From the cell containing the given text, extract its center point as (X, Y) coordinate. 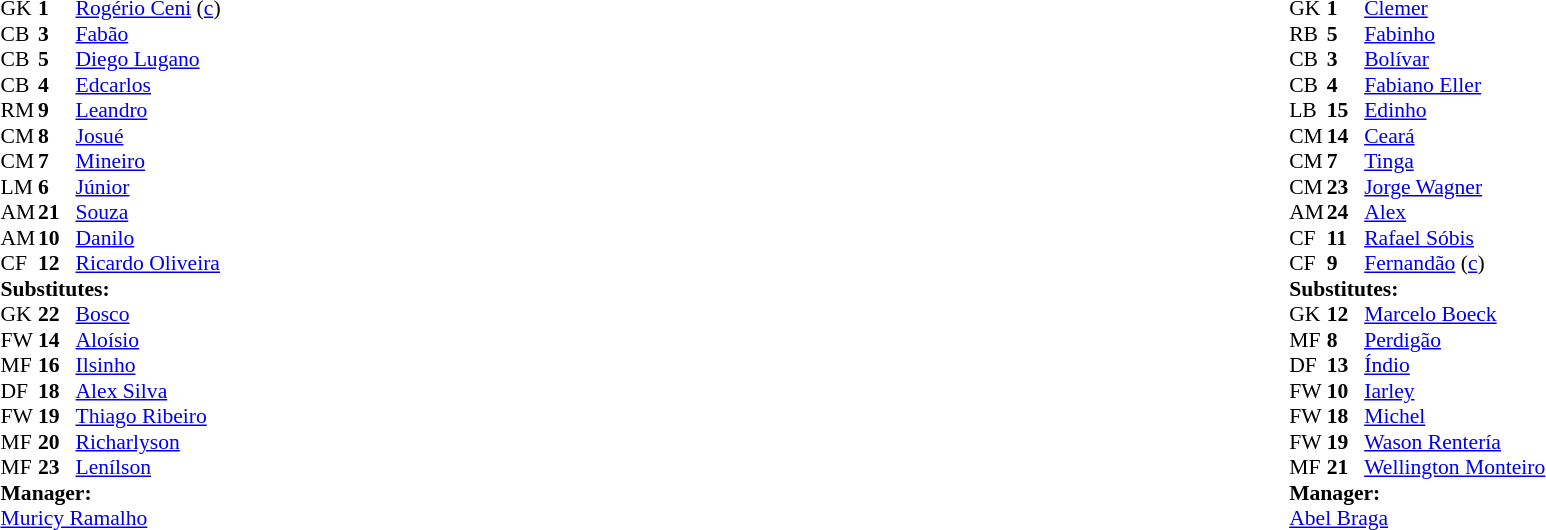
Ceará (1454, 136)
Danilo (148, 238)
Alex Silva (148, 391)
Rafael Sóbis (1454, 238)
Iarley (1454, 391)
Aloísio (148, 340)
15 (1346, 111)
Alex (1454, 213)
Perdigão (1454, 340)
Josué (148, 136)
Fabiano Eller (1454, 85)
Ricardo Oliveira (148, 263)
Júnior (148, 187)
Fernandão (c) (1454, 263)
6 (57, 187)
Bosco (148, 315)
Leandro (148, 111)
Wason Rentería (1454, 442)
13 (1346, 365)
Thiago Ribeiro (148, 417)
20 (57, 442)
Bolívar (1454, 59)
RB (1308, 34)
Diego Lugano (148, 59)
Michel (1454, 417)
Fabão (148, 34)
Mineiro (148, 161)
RM (19, 111)
Fabinho (1454, 34)
Souza (148, 213)
16 (57, 365)
Marcelo Boeck (1454, 315)
Wellington Monteiro (1454, 467)
Ilsinho (148, 365)
Richarlyson (148, 442)
Lenílson (148, 467)
Índio (1454, 365)
22 (57, 315)
Edinho (1454, 111)
Jorge Wagner (1454, 187)
LB (1308, 111)
LM (19, 187)
11 (1346, 238)
24 (1346, 213)
Edcarlos (148, 85)
Tinga (1454, 161)
